Output the (X, Y) coordinate of the center of the cell containing the given text.  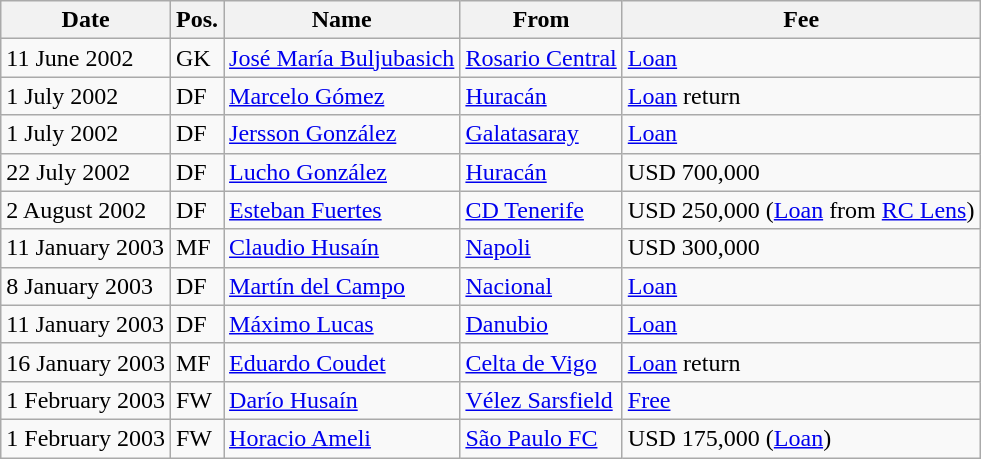
Name (342, 20)
Esteban Fuertes (342, 210)
Pos. (196, 20)
Horacio Ameli (342, 438)
Eduardo Coudet (342, 362)
Martín del Campo (342, 286)
Claudio Husaín (342, 248)
USD 250,000 (Loan from RC Lens) (801, 210)
Marcelo Gómez (342, 96)
José María Buljubasich (342, 58)
CD Tenerife (541, 210)
Date (86, 20)
Máximo Lucas (342, 324)
Fee (801, 20)
8 January 2003 (86, 286)
GK (196, 58)
USD 700,000 (801, 172)
Jersson González (342, 134)
Nacional (541, 286)
Free (801, 400)
16 January 2003 (86, 362)
Napoli (541, 248)
From (541, 20)
Danubio (541, 324)
22 July 2002 (86, 172)
Darío Husaín (342, 400)
Celta de Vigo (541, 362)
Rosario Central (541, 58)
Galatasaray (541, 134)
São Paulo FC (541, 438)
2 August 2002 (86, 210)
Vélez Sarsfield (541, 400)
Lucho González (342, 172)
USD 175,000 (Loan) (801, 438)
11 June 2002 (86, 58)
USD 300,000 (801, 248)
